Detect which cell encompasses the target text, then output its (X, Y) center coordinate. 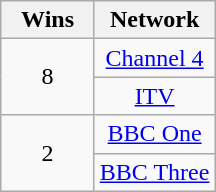
ITV (154, 96)
Network (154, 20)
BBC One (154, 134)
2 (48, 153)
8 (48, 77)
Channel 4 (154, 58)
Wins (48, 20)
BBC Three (154, 172)
